Return [X, Y] of the center of cell containing provided text 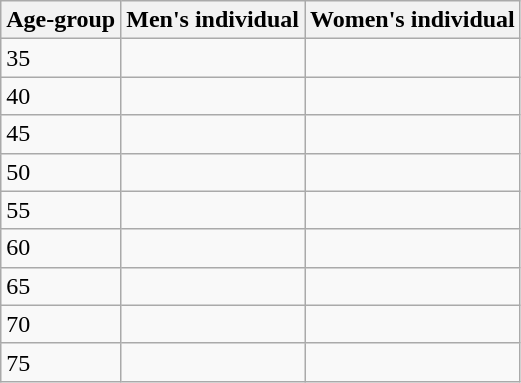
40 [61, 96]
65 [61, 286]
55 [61, 210]
70 [61, 324]
60 [61, 248]
Men's individual [213, 20]
75 [61, 362]
Age-group [61, 20]
35 [61, 58]
Women's individual [412, 20]
45 [61, 134]
50 [61, 172]
